Find where the given text appears and provide that cell's center as [X, Y] coordinate. 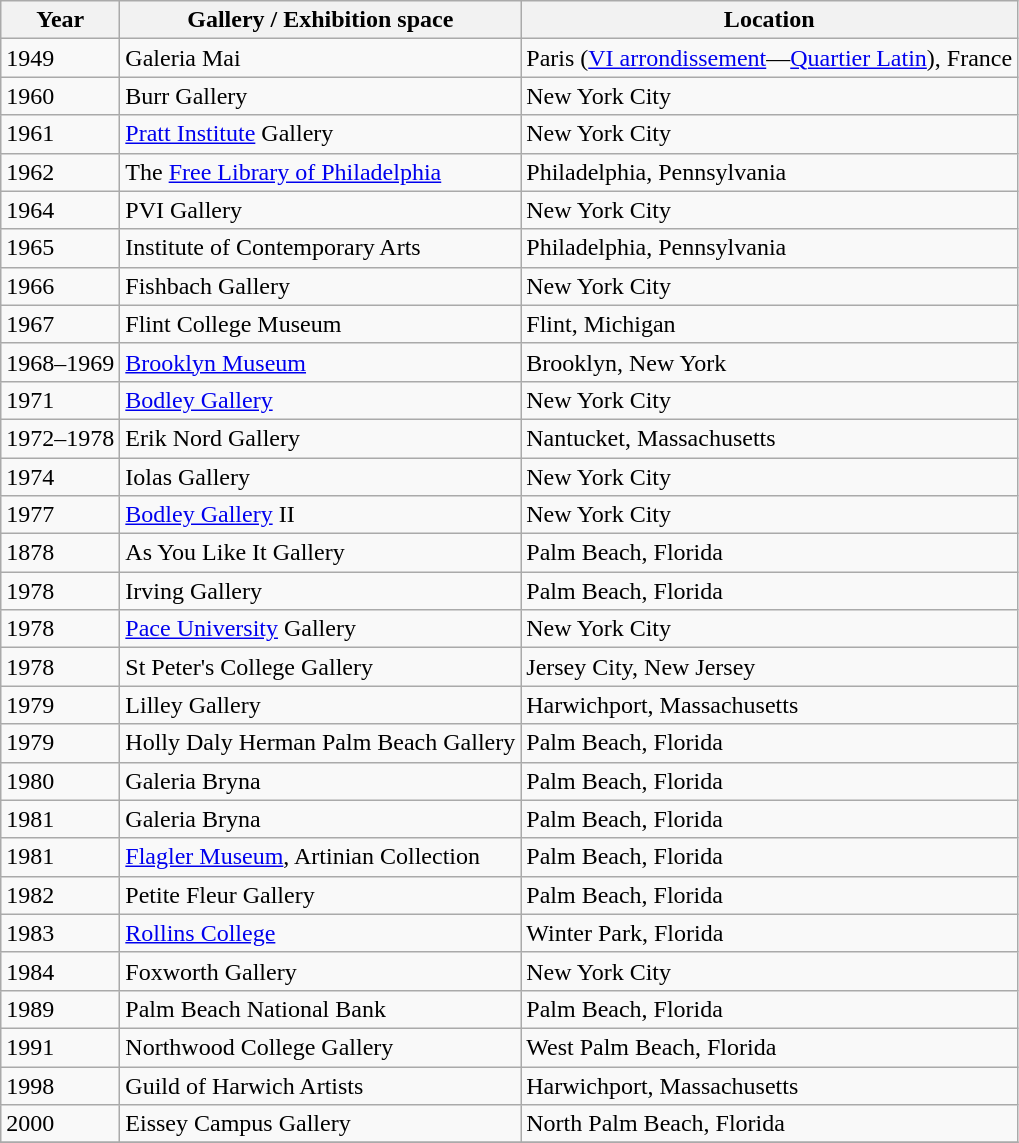
Guild of Harwich Artists [320, 1085]
1966 [60, 286]
Palm Beach National Bank [320, 1009]
1961 [60, 134]
Flint College Museum [320, 324]
Flagler Museum, Artinian Collection [320, 857]
Institute of Contemporary Arts [320, 248]
Irving Gallery [320, 591]
Erik Nord Gallery [320, 438]
1878 [60, 553]
Iolas Gallery [320, 477]
Nantucket, Massachusetts [770, 438]
Fishbach Gallery [320, 286]
Paris (VI arrondissement—Quartier Latin), France [770, 58]
1989 [60, 1009]
Winter Park, Florida [770, 933]
2000 [60, 1124]
1962 [60, 172]
1967 [60, 324]
1949 [60, 58]
Petite Fleur Gallery [320, 895]
Bodley Gallery [320, 400]
St Peter's College Gallery [320, 667]
Burr Gallery [320, 96]
Foxworth Gallery [320, 971]
Gallery / Exhibition space [320, 20]
Holly Daly Herman Palm Beach Gallery [320, 743]
1972–1978 [60, 438]
1971 [60, 400]
1964 [60, 210]
Location [770, 20]
1980 [60, 781]
1960 [60, 96]
1968–1969 [60, 362]
Rollins College [320, 933]
1965 [60, 248]
1974 [60, 477]
Bodley Gallery II [320, 515]
1984 [60, 971]
Eissey Campus Gallery [320, 1124]
Flint, Michigan [770, 324]
North Palm Beach, Florida [770, 1124]
Northwood College Gallery [320, 1047]
Lilley Gallery [320, 705]
Galeria Mai [320, 58]
PVI Gallery [320, 210]
Pratt Institute Gallery [320, 134]
Brooklyn, New York [770, 362]
1991 [60, 1047]
West Palm Beach, Florida [770, 1047]
1977 [60, 515]
Brooklyn Museum [320, 362]
1982 [60, 895]
1983 [60, 933]
Year [60, 20]
As You Like It Gallery [320, 553]
Jersey City, New Jersey [770, 667]
Pace University Gallery [320, 629]
The Free Library of Philadelphia [320, 172]
1998 [60, 1085]
